Capture the cell that displays the provided text and extract its [x, y] central coordinate. 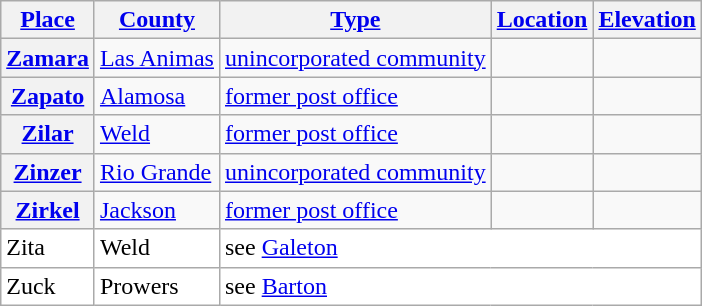
Type [355, 20]
see Barton [460, 286]
Zirkel [48, 210]
Zinzer [48, 172]
Zita [48, 248]
Location [542, 20]
Las Animas [156, 58]
Zilar [48, 134]
Place [48, 20]
County [156, 20]
Rio Grande [156, 172]
Prowers [156, 286]
Zapato [48, 96]
Alamosa [156, 96]
Zuck [48, 286]
Zamara [48, 58]
Jackson [156, 210]
Elevation [647, 20]
see Galeton [460, 248]
